Pinpoint the cell where the given text exists, returning its [x, y] midpoint coordinate. 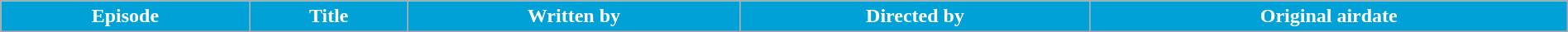
Written by [574, 16]
Title [329, 16]
Directed by [915, 16]
Original airdate [1328, 16]
Episode [126, 16]
